Return the (X, Y) coordinate for the center point of the cell that contains the specified text.  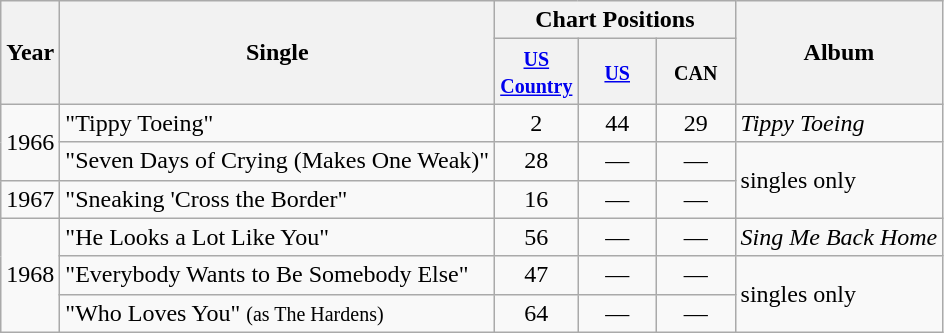
"Who Loves You" (as The Hardens) (278, 313)
Chart Positions (615, 20)
16 (536, 199)
"Everybody Wants to Be Somebody Else" (278, 275)
Sing Me Back Home (839, 237)
US Country (536, 72)
64 (536, 313)
44 (618, 123)
Tippy Toeing (839, 123)
2 (536, 123)
47 (536, 275)
Single (278, 52)
"Seven Days of Crying (Makes One Weak)" (278, 161)
29 (696, 123)
28 (536, 161)
56 (536, 237)
"Sneaking 'Cross the Border" (278, 199)
Year (30, 52)
"He Looks a Lot Like You" (278, 237)
US (618, 72)
"Tippy Toeing" (278, 123)
1966 (30, 142)
1967 (30, 199)
CAN (696, 72)
1968 (30, 275)
Album (839, 52)
